Determine the (X, Y) coordinate at the center of the cell enclosing the given text.  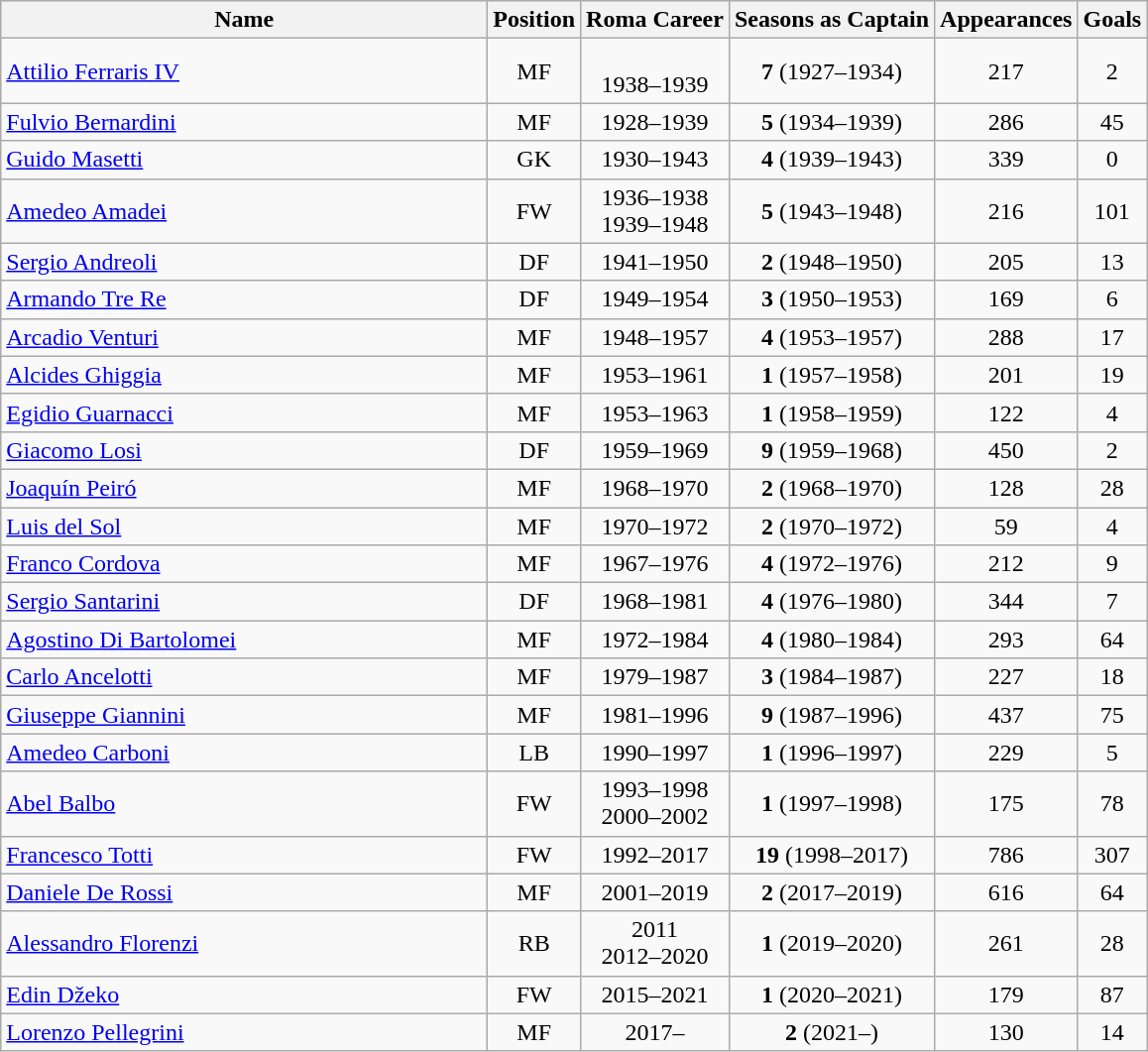
75 (1112, 715)
5 (1112, 753)
128 (1006, 488)
1981–1996 (655, 715)
217 (1006, 71)
179 (1006, 994)
Luis del Sol (244, 526)
4 (1980–1984) (831, 640)
Alessandro Florenzi (244, 944)
261 (1006, 944)
1949–1954 (655, 299)
2 (1970–1972) (831, 526)
450 (1006, 450)
344 (1006, 602)
7 (1927–1934) (831, 71)
2015–2021 (655, 994)
1 (1996–1997) (831, 753)
101 (1112, 210)
201 (1006, 375)
286 (1006, 122)
1953–1961 (655, 375)
4 (1939–1943) (831, 160)
Alcides Ghiggia (244, 375)
4 (1976–1980) (831, 602)
1938–1939 (655, 71)
2 (1968–1970) (831, 488)
339 (1006, 160)
3 (1984–1987) (831, 677)
1 (2019–2020) (831, 944)
Sergio Santarini (244, 602)
Goals (1112, 20)
Lorenzo Pellegrini (244, 1032)
45 (1112, 122)
229 (1006, 753)
169 (1006, 299)
Egidio Guarnacci (244, 412)
212 (1006, 564)
59 (1006, 526)
LB (534, 753)
1930–1943 (655, 160)
Name (244, 20)
4 (1972–1976) (831, 564)
205 (1006, 262)
5 (1943–1948) (831, 210)
Giacomo Losi (244, 450)
1992–2017 (655, 855)
87 (1112, 994)
1 (1957–1958) (831, 375)
17 (1112, 337)
1993–19982000–2002 (655, 803)
288 (1006, 337)
Armando Tre Re (244, 299)
2 (1948–1950) (831, 262)
13 (1112, 262)
130 (1006, 1032)
Arcadio Venturi (244, 337)
1979–1987 (655, 677)
Amedeo Carboni (244, 753)
1 (2020–2021) (831, 994)
1948–1957 (655, 337)
307 (1112, 855)
Sergio Andreoli (244, 262)
Francesco Totti (244, 855)
1928–1939 (655, 122)
GK (534, 160)
2001–2019 (655, 892)
216 (1006, 210)
2 (2017–2019) (831, 892)
3 (1950–1953) (831, 299)
Joaquín Peiró (244, 488)
7 (1112, 602)
Position (534, 20)
1 (1958–1959) (831, 412)
Attilio Ferraris IV (244, 71)
Amedeo Amadei (244, 210)
19 (1112, 375)
6 (1112, 299)
1990–1997 (655, 753)
9 (1987–1996) (831, 715)
18 (1112, 677)
175 (1006, 803)
Roma Career (655, 20)
Appearances (1006, 20)
9 (1112, 564)
Agostino Di Bartolomei (244, 640)
1953–1963 (655, 412)
RB (534, 944)
122 (1006, 412)
1941–1950 (655, 262)
2 (2021–) (831, 1032)
1 (1997–1998) (831, 803)
Fulvio Bernardini (244, 122)
Giuseppe Giannini (244, 715)
78 (1112, 803)
Seasons as Captain (831, 20)
2017– (655, 1032)
1936–19381939–1948 (655, 210)
19 (1998–2017) (831, 855)
20112012–2020 (655, 944)
437 (1006, 715)
293 (1006, 640)
5 (1934–1939) (831, 122)
Franco Cordova (244, 564)
0 (1112, 160)
1968–1981 (655, 602)
1968–1970 (655, 488)
4 (1953–1957) (831, 337)
1972–1984 (655, 640)
Guido Masetti (244, 160)
227 (1006, 677)
14 (1112, 1032)
Daniele De Rossi (244, 892)
Carlo Ancelotti (244, 677)
9 (1959–1968) (831, 450)
Edin Džeko (244, 994)
616 (1006, 892)
1967–1976 (655, 564)
786 (1006, 855)
1970–1972 (655, 526)
1959–1969 (655, 450)
Abel Balbo (244, 803)
